For the text-containing cell, return its midpoint in (X, Y) coordinate format. 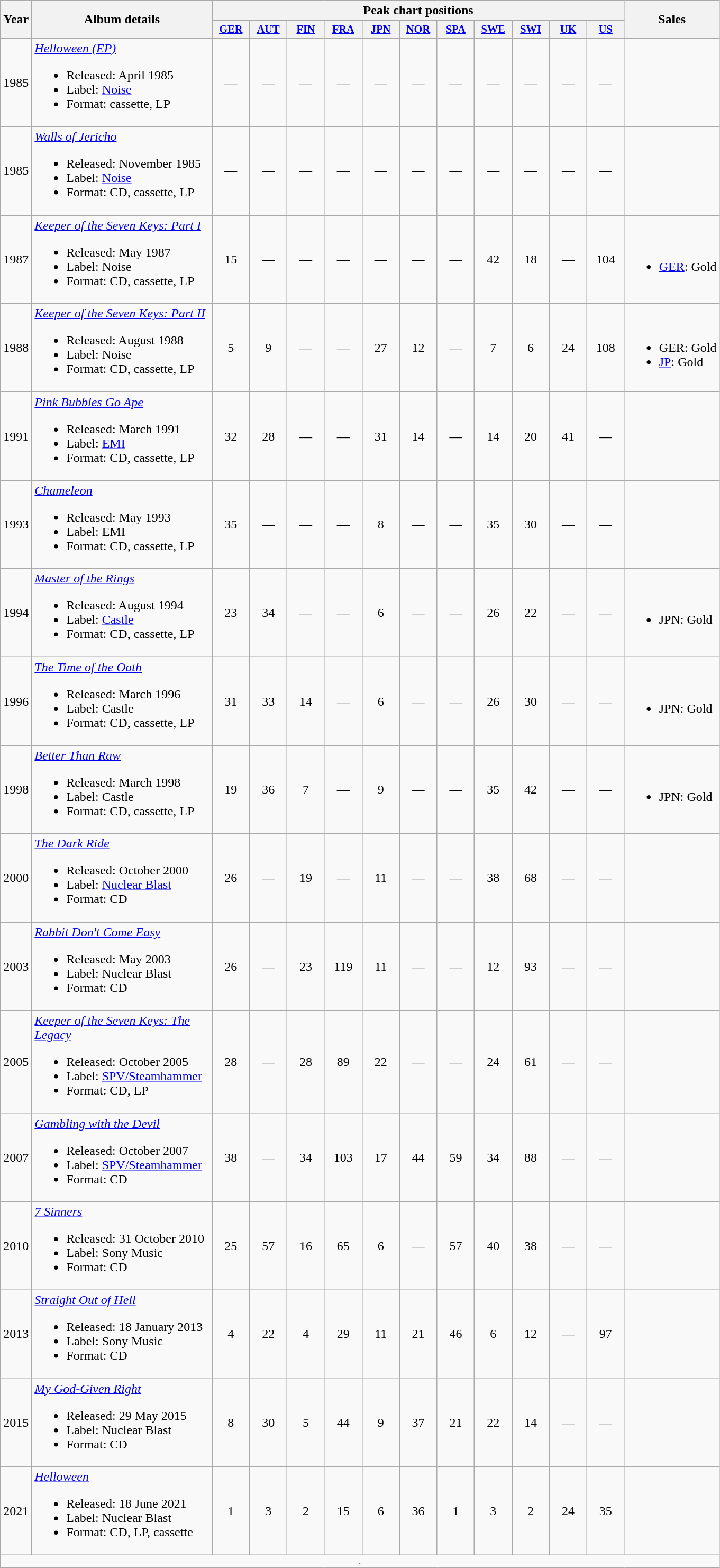
61 (531, 1062)
2005 (16, 1062)
27 (381, 348)
2010 (16, 1245)
7 SinnersReleased: 31 October 2010Label: Sony MusicFormat: CD (122, 1245)
FIN (306, 30)
SWI (531, 30)
SWE (493, 30)
20 (531, 436)
Walls of JerichoReleased: November 1985Label: NoiseFormat: CD, cassette, LP (122, 171)
Keeper of the Seven Keys: Part IReleased: May 1987Label: NoiseFormat: CD, cassette, LP (122, 259)
108 (605, 348)
2007 (16, 1157)
Helloween (EP)Released: April 1985Label: NoiseFormat: cassette, LP (122, 83)
Gambling with the DevilReleased: October 2007Label: SPV/SteamhammerFormat: CD (122, 1157)
Peak chart positions (418, 11)
2003 (16, 966)
37 (418, 1422)
FRA (343, 30)
46 (456, 1334)
1994 (16, 613)
My God-Given RightReleased: 29 May 2015Label: Nuclear BlastFormat: CD (122, 1422)
1988 (16, 348)
1987 (16, 259)
40 (493, 1245)
88 (531, 1157)
1998 (16, 789)
Keeper of the Seven Keys: Part IIReleased: August 1988Label: NoiseFormat: CD, cassette, LP (122, 348)
US (605, 30)
The Time of the OathReleased: March 1996Label: CastleFormat: CD, cassette, LP (122, 701)
2000 (16, 878)
Sales (672, 20)
UK (568, 30)
1996 (16, 701)
Rabbit Don't Come EasyReleased: May 2003Label: Nuclear BlastFormat: CD (122, 966)
GER: GoldJP: Gold (672, 348)
89 (343, 1062)
18 (531, 259)
17 (381, 1157)
Pink Bubbles Go ApeReleased: March 1991Label: EMIFormat: CD, cassette, LP (122, 436)
32 (231, 436)
Better Than RawReleased: March 1998Label: CastleFormat: CD, cassette, LP (122, 789)
33 (269, 701)
. (360, 1562)
119 (343, 966)
68 (531, 878)
93 (531, 966)
65 (343, 1245)
104 (605, 259)
The Dark RideReleased: October 2000Label: Nuclear BlastFormat: CD (122, 878)
Keeper of the Seven Keys: The LegacyReleased: October 2005Label: SPV/SteamhammerFormat: CD, LP (122, 1062)
2013 (16, 1334)
AUT (269, 30)
GER (231, 30)
Album details (122, 20)
HelloweenReleased: 18 June 2021Label: Nuclear BlastFormat: CD, LP, cassette (122, 1511)
NOR (418, 30)
59 (456, 1157)
29 (343, 1334)
2015 (16, 1422)
Straight Out of HellReleased: 18 January 2013Label: Sony MusicFormat: CD (122, 1334)
25 (231, 1245)
ChameleonReleased: May 1993Label: EMIFormat: CD, cassette, LP (122, 525)
103 (343, 1157)
97 (605, 1334)
Year (16, 20)
41 (568, 436)
1991 (16, 436)
Master of the RingsReleased: August 1994Label: CastleFormat: CD, cassette, LP (122, 613)
2021 (16, 1511)
1993 (16, 525)
16 (306, 1245)
SPA (456, 30)
JPN (381, 30)
GER: Gold (672, 259)
